Locate the cell with the specified text and output its (x, y) center coordinate. 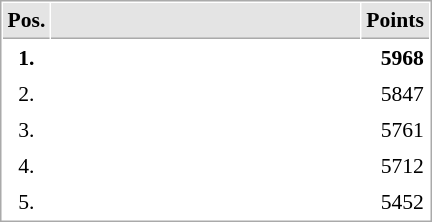
4. (26, 165)
Pos. (26, 21)
5452 (396, 201)
2. (26, 93)
5. (26, 201)
5968 (396, 57)
5847 (396, 93)
5761 (396, 129)
Points (396, 21)
3. (26, 129)
5712 (396, 165)
1. (26, 57)
